Locate the cell with the specified text and output its [x, y] center coordinate. 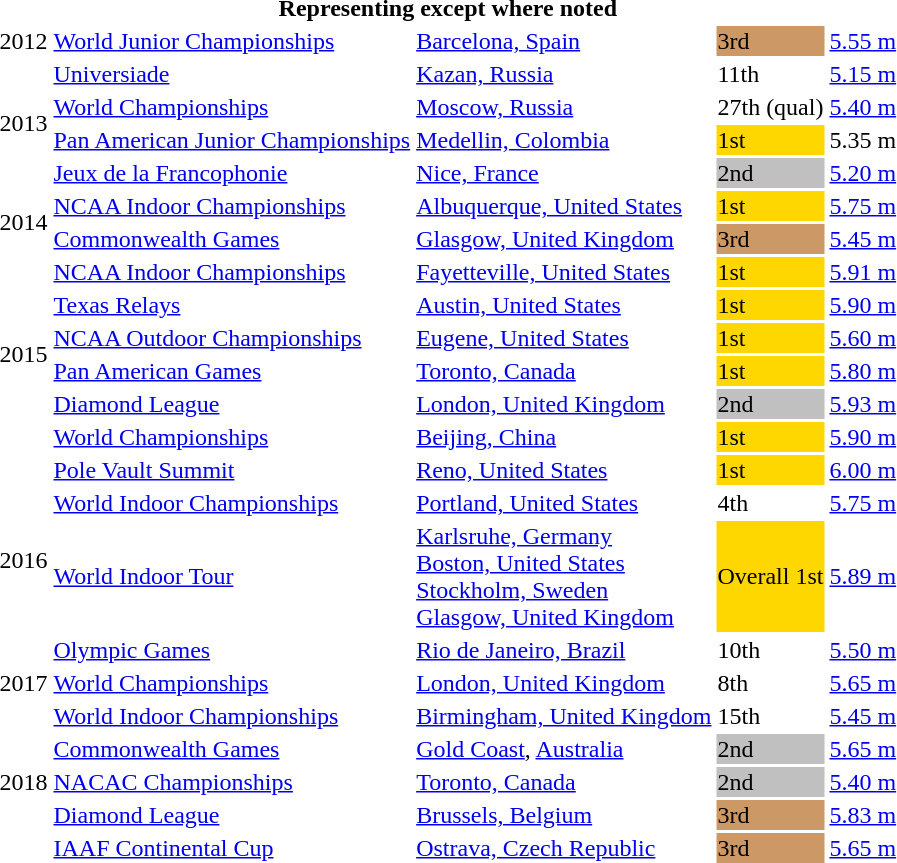
Moscow, Russia [564, 107]
Universiade [232, 74]
Rio de Janeiro, Brazil [564, 650]
Birmingham, United Kingdom [564, 716]
NACAC Championships [232, 782]
IAAF Continental Cup [232, 848]
Overall 1st [770, 576]
27th (qual) [770, 107]
Albuquerque, United States [564, 206]
Pan American Games [232, 371]
11th [770, 74]
Fayetteville, United States [564, 272]
Brussels, Belgium [564, 815]
Nice, France [564, 173]
15th [770, 716]
Olympic Games [232, 650]
Gold Coast, Australia [564, 749]
Austin, United States [564, 305]
Barcelona, Spain [564, 41]
Beijing, China [564, 437]
8th [770, 683]
Portland, United States [564, 503]
World Junior Championships [232, 41]
Glasgow, United Kingdom [564, 239]
4th [770, 503]
Eugene, United States [564, 338]
Karlsruhe, GermanyBoston, United StatesStockholm, SwedenGlasgow, United Kingdom [564, 576]
Texas Relays [232, 305]
Pan American Junior Championships [232, 140]
Reno, United States [564, 470]
10th [770, 650]
Jeux de la Francophonie [232, 173]
Pole Vault Summit [232, 470]
Kazan, Russia [564, 74]
NCAA Outdoor Championships [232, 338]
World Indoor Tour [232, 576]
Ostrava, Czech Republic [564, 848]
Medellin, Colombia [564, 140]
